Identify which cell holds the provided text, then report its [x, y] central coordinate. 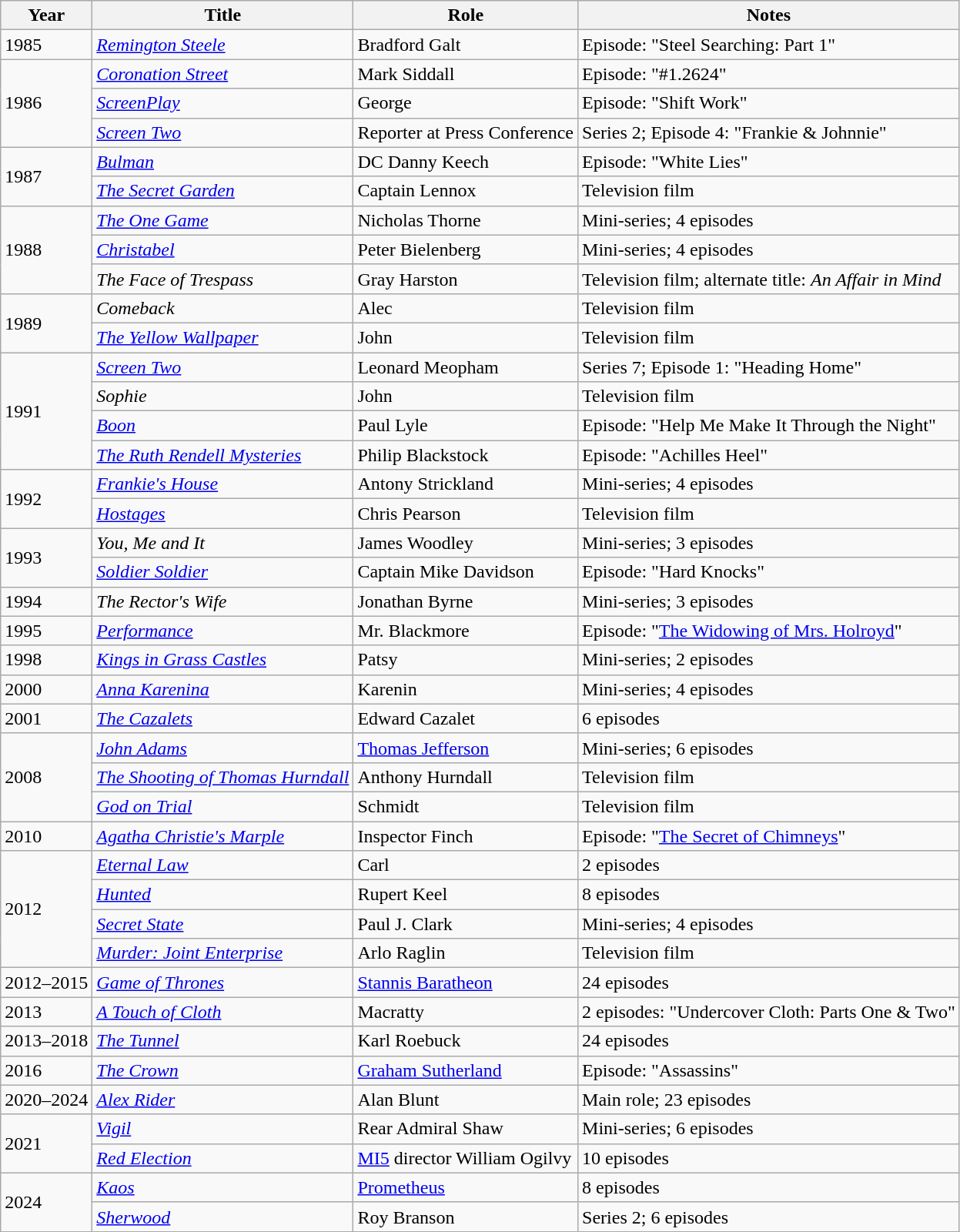
Christabel [223, 249]
1998 [46, 660]
2013–2018 [46, 1041]
Role [466, 15]
Gray Harston [466, 279]
Bradford Galt [466, 45]
Notes [769, 15]
A Touch of Cloth [223, 1012]
Mr. Blackmore [466, 631]
The Secret Garden [223, 191]
Macratty [466, 1012]
Roy Branson [466, 1217]
Episode: "Shift Work" [769, 103]
Reporter at Press Conference [466, 132]
2001 [46, 718]
Soldier Soldier [223, 572]
Sophie [223, 397]
Sherwood [223, 1217]
Captain Lennox [466, 191]
God on Trial [223, 806]
The Cazalets [223, 718]
The Shooting of Thomas Hurndall [223, 777]
Episode: "#1.2624" [769, 74]
Kings in Grass Castles [223, 660]
Captain Mike Davidson [466, 572]
ScreenPlay [223, 103]
Episode: "Help Me Make It Through the Night" [769, 426]
Anthony Hurndall [466, 777]
Antony Strickland [466, 484]
Main role; 23 episodes [769, 1100]
Coronation Street [223, 74]
1988 [46, 249]
6 episodes [769, 718]
Series 7; Episode 1: "Heading Home" [769, 367]
Peter Bielenberg [466, 249]
1989 [46, 323]
2012 [46, 909]
The One Game [223, 220]
The Crown [223, 1070]
Hunted [223, 895]
Stannis Baratheon [466, 983]
Eternal Law [223, 865]
Episode: "The Secret of Chimneys" [769, 835]
2 episodes: "Undercover Cloth: Parts One & Two" [769, 1012]
Philip Blackstock [466, 455]
You, Me and It [223, 543]
2024 [46, 1202]
Frankie's House [223, 484]
Game of Thrones [223, 983]
George [466, 103]
Carl [466, 865]
Hostages [223, 514]
The Face of Trespass [223, 279]
The Ruth Rendell Mysteries [223, 455]
Remington Steele [223, 45]
Series 2; 6 episodes [769, 1217]
Karl Roebuck [466, 1041]
10 episodes [769, 1158]
Thomas Jefferson [466, 748]
1987 [46, 176]
The Tunnel [223, 1041]
2013 [46, 1012]
Paul J. Clark [466, 924]
Red Election [223, 1158]
Episode: "White Lies" [769, 162]
1993 [46, 557]
1991 [46, 411]
2012–2015 [46, 983]
MI5 director William Ogilvy [466, 1158]
Title [223, 15]
Secret State [223, 924]
1986 [46, 103]
Boon [223, 426]
Chris Pearson [466, 514]
Episode: "Achilles Heel" [769, 455]
Murder: Joint Enterprise [223, 953]
1985 [46, 45]
Episode: "The Widowing of Mrs. Holroyd" [769, 631]
Kaos [223, 1187]
Alec [466, 308]
Karenin [466, 689]
Alan Blunt [466, 1100]
Television film; alternate title: An Affair in Mind [769, 279]
Performance [223, 631]
Edward Cazalet [466, 718]
Vigil [223, 1129]
Mini-series; 2 episodes [769, 660]
Mark Siddall [466, 74]
Nicholas Thorne [466, 220]
James Woodley [466, 543]
1994 [46, 601]
Alex Rider [223, 1100]
Episode: "Steel Searching: Part 1" [769, 45]
Year [46, 15]
Bulman [223, 162]
2000 [46, 689]
2021 [46, 1143]
Series 2; Episode 4: "Frankie & Johnnie" [769, 132]
Comeback [223, 308]
Anna Karenina [223, 689]
Paul Lyle [466, 426]
The Yellow Wallpaper [223, 337]
DC Danny Keech [466, 162]
The Rector's Wife [223, 601]
Patsy [466, 660]
Leonard Meopham [466, 367]
2008 [46, 777]
1995 [46, 631]
2016 [46, 1070]
John Adams [223, 748]
Episode: "Assassins" [769, 1070]
2 episodes [769, 865]
Jonathan Byrne [466, 601]
1992 [46, 499]
Rupert Keel [466, 895]
Schmidt [466, 806]
2020–2024 [46, 1100]
Prometheus [466, 1187]
2010 [46, 835]
Episode: "Hard Knocks" [769, 572]
Agatha Christie's Marple [223, 835]
Inspector Finch [466, 835]
Rear Admiral Shaw [466, 1129]
Graham Sutherland [466, 1070]
Arlo Raglin [466, 953]
